Provide the (x, y) coordinate of the cell's center where the given text is located.  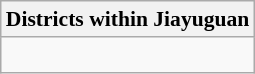
Districts within Jiayuguan (128, 19)
